Locate the cell with the specified text and output its (X, Y) center coordinate. 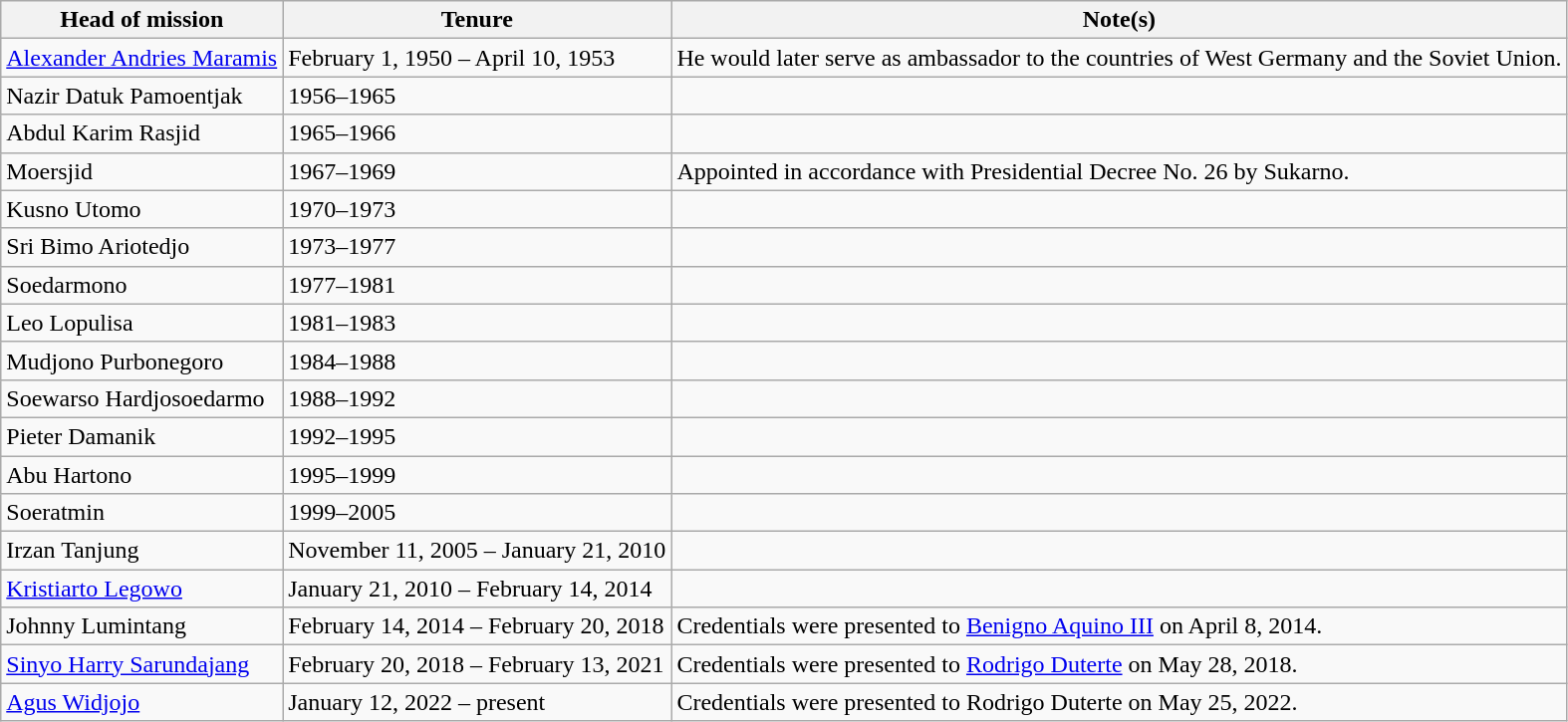
1956–1965 (477, 96)
1967–1969 (477, 171)
Leo Lopulisa (141, 323)
February 14, 2014 – February 20, 2018 (477, 626)
Pieter Damanik (141, 436)
Kristiarto Legowo (141, 589)
Johnny Lumintang (141, 626)
Abu Hartono (141, 475)
January 12, 2022 – present (477, 702)
1984–1988 (477, 361)
Soewarso Hardjosoedarmo (141, 398)
Tenure (477, 20)
Sinyo Harry Sarundajang (141, 664)
1999–2005 (477, 513)
November 11, 2005 – January 21, 2010 (477, 551)
Soeratmin (141, 513)
He would later serve as ambassador to the countries of West Germany and the Soviet Union. (1120, 58)
1973–1977 (477, 247)
1977–1981 (477, 285)
1981–1983 (477, 323)
Alexander Andries Maramis (141, 58)
Agus Widjojo (141, 702)
Nazir Datuk Pamoentjak (141, 96)
Appointed in accordance with Presidential Decree No. 26 by Sukarno. (1120, 171)
Soedarmono (141, 285)
Note(s) (1120, 20)
Kusno Utomo (141, 209)
Head of mission (141, 20)
Credentials were presented to Rodrigo Duterte on May 28, 2018. (1120, 664)
February 20, 2018 – February 13, 2021 (477, 664)
Irzan Tanjung (141, 551)
Credentials were presented to Rodrigo Duterte on May 25, 2022. (1120, 702)
February 1, 1950 – April 10, 1953 (477, 58)
1965–1966 (477, 133)
Mudjono Purbonegoro (141, 361)
Sri Bimo Ariotedjo (141, 247)
1988–1992 (477, 398)
Abdul Karim Rasjid (141, 133)
January 21, 2010 – February 14, 2014 (477, 589)
Moersjid (141, 171)
Credentials were presented to Benigno Aquino III on April 8, 2014. (1120, 626)
1992–1995 (477, 436)
1970–1973 (477, 209)
1995–1999 (477, 475)
